Pinpoint the cell where the given text exists, returning its [X, Y] midpoint coordinate. 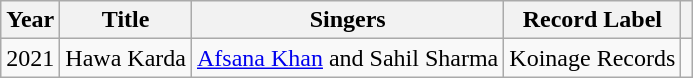
2021 [30, 58]
Koinage Records [592, 58]
Year [30, 20]
Hawa Karda [126, 58]
Singers [347, 20]
Afsana Khan and Sahil Sharma [347, 58]
Record Label [592, 20]
Title [126, 20]
